Return the [X, Y] coordinate for the center point of the cell that contains the specified text.  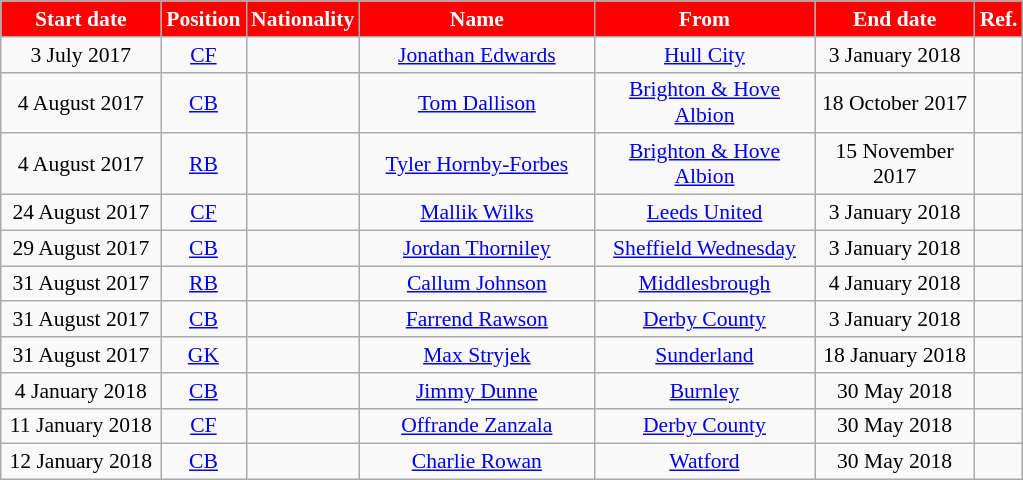
Mallik Wilks [476, 213]
Tyler Hornby-Forbes [476, 164]
Sunderland [704, 355]
3 July 2017 [81, 55]
Jonathan Edwards [476, 55]
12 January 2018 [81, 462]
15 November 2017 [895, 164]
Ref. [999, 19]
24 August 2017 [81, 213]
Watford [704, 462]
GK [204, 355]
29 August 2017 [81, 248]
End date [895, 19]
Hull City [704, 55]
18 January 2018 [895, 355]
Name [476, 19]
Farrend Rawson [476, 320]
Max Stryjek [476, 355]
Charlie Rowan [476, 462]
Jordan Thorniley [476, 248]
Start date [81, 19]
Sheffield Wednesday [704, 248]
Callum Johnson [476, 284]
Leeds United [704, 213]
11 January 2018 [81, 426]
Position [204, 19]
Tom Dallison [476, 102]
18 October 2017 [895, 102]
Jimmy Dunne [476, 391]
Burnley [704, 391]
Offrande Zanzala [476, 426]
Nationality [302, 19]
Middlesbrough [704, 284]
From [704, 19]
